Provide the (x, y) coordinate of the cell's center where the given text is located.  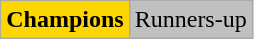
Runners-up (190, 20)
Champions (65, 20)
